Determine the [X, Y] coordinate at the center of the cell enclosing the given text.  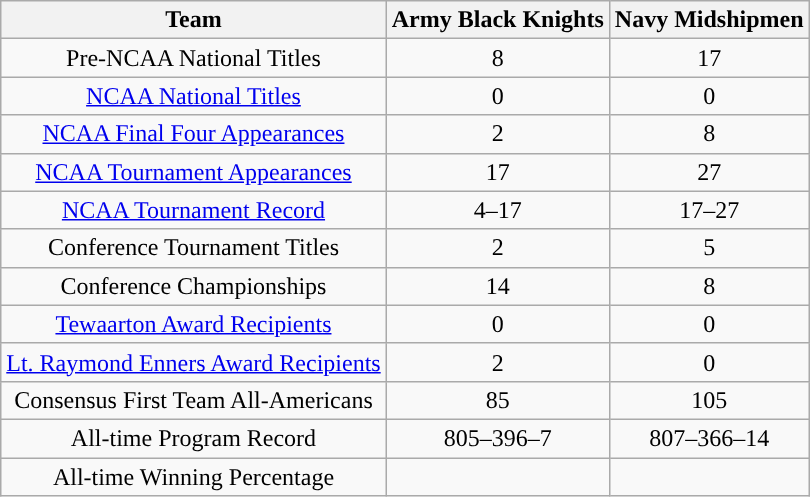
4–17 [498, 210]
Pre-NCAA National Titles [194, 58]
105 [709, 400]
NCAA Tournament Appearances [194, 172]
All-time Winning Percentage [194, 477]
85 [498, 400]
14 [498, 286]
5 [709, 248]
Consensus First Team All-Americans [194, 400]
Tewaarton Award Recipients [194, 324]
27 [709, 172]
Team [194, 20]
Navy Midshipmen [709, 20]
Lt. Raymond Enners Award Recipients [194, 362]
17–27 [709, 210]
807–366–14 [709, 438]
Conference Championships [194, 286]
All-time Program Record [194, 438]
NCAA Final Four Appearances [194, 134]
805–396–7 [498, 438]
Army Black Knights [498, 20]
NCAA Tournament Record [194, 210]
NCAA National Titles [194, 96]
Conference Tournament Titles [194, 248]
